For the text-containing cell, return its midpoint in [x, y] coordinate format. 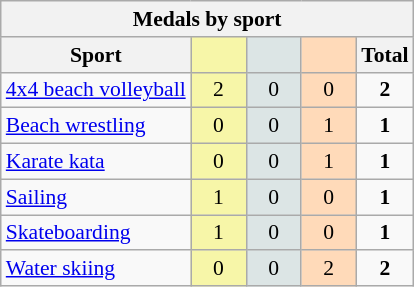
Karate kata [96, 162]
Medals by sport [208, 19]
Total [384, 55]
4x4 beach volleyball [96, 90]
Skateboarding [96, 233]
Water skiing [96, 269]
Sport [96, 55]
Sailing [96, 197]
Beach wrestling [96, 126]
